Output the [X, Y] coordinate of the center of the cell containing the given text.  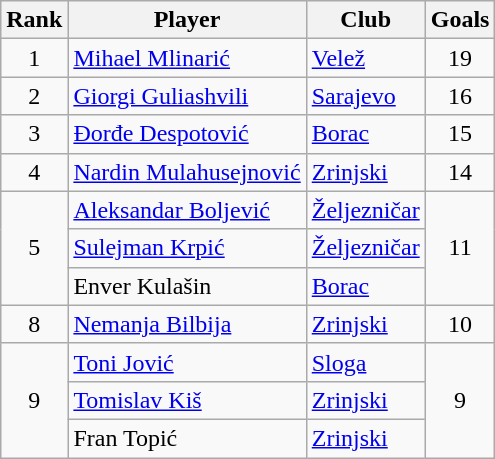
Mihael Mlinarić [187, 58]
Tomislav Kiš [187, 400]
Enver Kulašin [187, 286]
16 [460, 96]
Club [366, 20]
1 [34, 58]
Nemanja Bilbija [187, 324]
5 [34, 248]
11 [460, 248]
Goals [460, 20]
Aleksandar Boljević [187, 210]
4 [34, 172]
Velež [366, 58]
15 [460, 134]
14 [460, 172]
Player [187, 20]
Rank [34, 20]
Sulejman Krpić [187, 248]
19 [460, 58]
Sloga [366, 362]
Giorgi Guliashvili [187, 96]
Fran Topić [187, 438]
3 [34, 134]
8 [34, 324]
Toni Jović [187, 362]
Đorđe Despotović [187, 134]
2 [34, 96]
10 [460, 324]
Nardin Mulahusejnović [187, 172]
Sarajevo [366, 96]
